Search for the cell housing the specified text and yield its [X, Y] center coordinate. 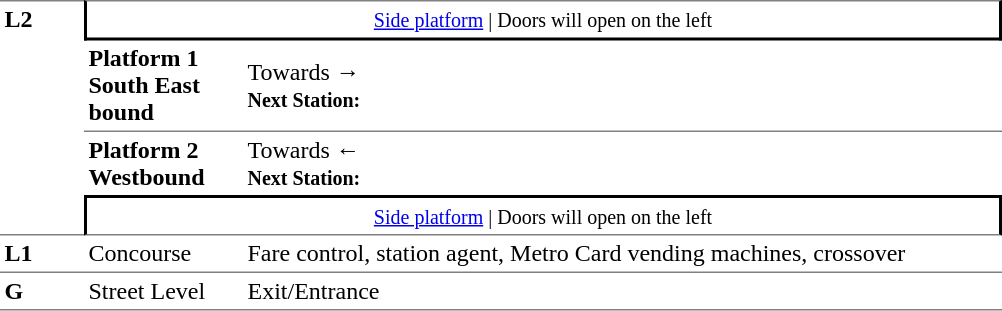
Platform 1South East bound [164, 86]
Exit/Entrance [622, 292]
Fare control, station agent, Metro Card vending machines, crossover [622, 254]
L2 [42, 118]
L1 [42, 254]
Concourse [164, 254]
Street Level [164, 292]
G [42, 292]
Platform 2Westbound [164, 164]
Towards ← Next Station: [622, 164]
Towards → Next Station: [622, 86]
